Provide the [x, y] coordinate of the cell's center where the given text is located.  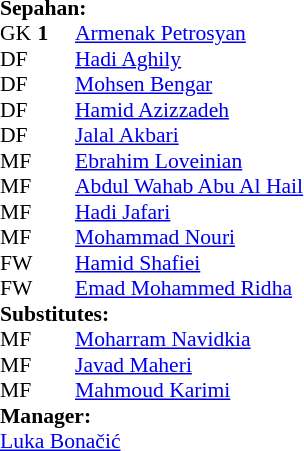
Armenak Petrosyan [189, 33]
Mohammad Nouri [189, 237]
1 [57, 33]
GK [19, 33]
Hamid Azizzadeh [189, 110]
Javad Maheri [189, 365]
Ebrahim Loveinian [189, 161]
Manager: [152, 416]
Jalal Akbari [189, 135]
Mohsen Bengar [189, 85]
Hadi Aghily [189, 59]
Moharram Navidkia [189, 339]
Abdul Wahab Abu Al Hail [189, 187]
Mahmoud Karimi [189, 391]
Hamid Shafiei [189, 263]
Substitutes: [152, 314]
Hadi Jafari [189, 212]
Emad Mohammed Ridha [189, 289]
